Capture the cell that displays the provided text and extract its (x, y) central coordinate. 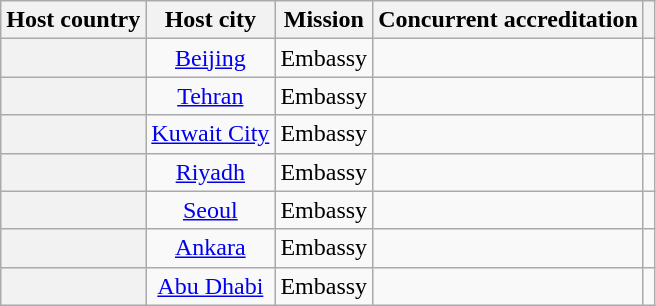
Seoul (210, 210)
Ankara (210, 248)
Host country (74, 20)
Riyadh (210, 172)
Host city (210, 20)
Mission (324, 20)
Tehran (210, 96)
Kuwait City (210, 134)
Beijing (210, 58)
Abu Dhabi (210, 286)
Concurrent accreditation (508, 20)
